For the text-containing cell, return its midpoint in [x, y] coordinate format. 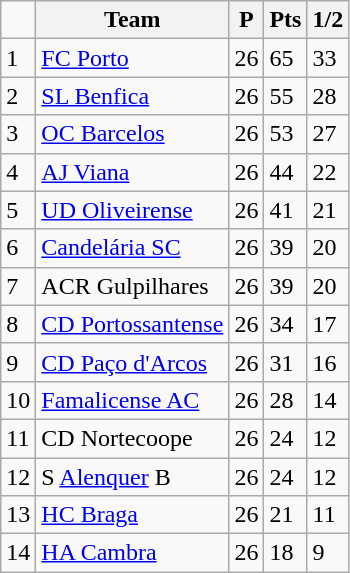
CD Portossantense [132, 324]
HC Braga [132, 515]
22 [328, 172]
1/2 [328, 20]
UD Oliveirense [132, 210]
OC Barcelos [132, 134]
4 [18, 172]
CD Paço d'Arcos [132, 362]
ACR Gulpilhares [132, 286]
55 [286, 96]
P [246, 20]
SL Benfica [132, 96]
2 [18, 96]
FC Porto [132, 58]
34 [286, 324]
8 [18, 324]
Famalicense AC [132, 400]
1 [18, 58]
17 [328, 324]
Candelária SC [132, 248]
16 [328, 362]
S Alenquer B [132, 477]
41 [286, 210]
31 [286, 362]
5 [18, 210]
53 [286, 134]
6 [18, 248]
AJ Viana [132, 172]
Team [132, 20]
CD Nortecoope [132, 438]
13 [18, 515]
65 [286, 58]
3 [18, 134]
33 [328, 58]
7 [18, 286]
HA Cambra [132, 553]
10 [18, 400]
Pts [286, 20]
27 [328, 134]
44 [286, 172]
18 [286, 553]
